From the cell containing the given text, extract its center point as (x, y) coordinate. 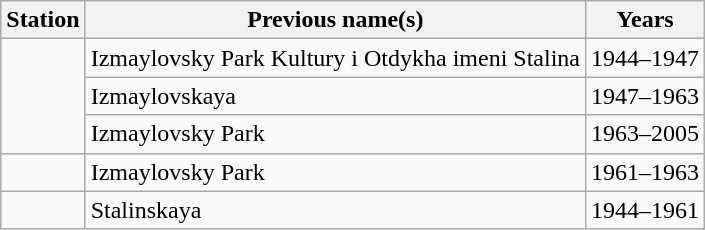
Years (644, 20)
Previous name(s) (335, 20)
Izmaylovskaya (335, 96)
1947–1963 (644, 96)
1961–1963 (644, 172)
1944–1947 (644, 58)
1944–1961 (644, 210)
1963–2005 (644, 134)
Station (43, 20)
Stalinskaya (335, 210)
Izmaylovsky Park Kultury i Otdykha imeni Stalina (335, 58)
